Search for the cell housing the specified text and yield its (X, Y) center coordinate. 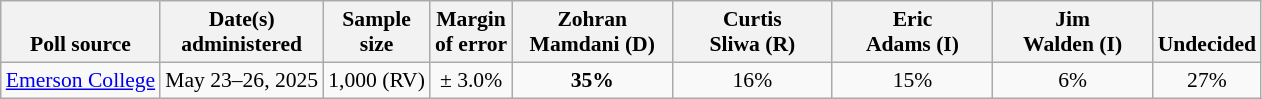
May 23–26, 2025 (242, 80)
Poll source (80, 32)
27% (1207, 80)
1,000 (RV) (376, 80)
JimWalden (I) (1073, 32)
ZohranMamdani (D) (592, 32)
Samplesize (376, 32)
EricAdams (I) (912, 32)
± 3.0% (471, 80)
Undecided (1207, 32)
Marginof error (471, 32)
15% (912, 80)
Emerson College (80, 80)
6% (1073, 80)
Date(s)administered (242, 32)
35% (592, 80)
16% (752, 80)
CurtisSliwa (R) (752, 32)
